Extract the (x, y) coordinate from the center of the cell holding the provided text.  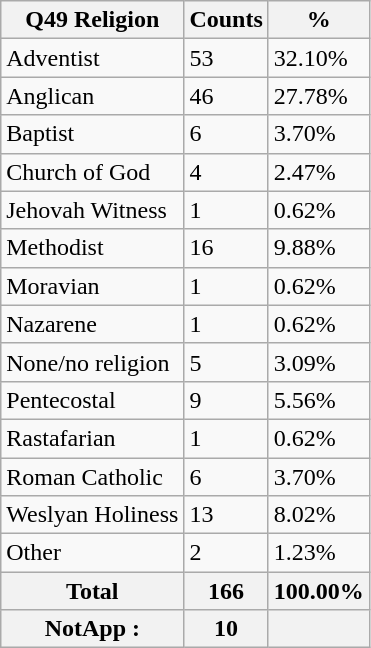
2.47% (318, 172)
9 (226, 400)
Pentecostal (92, 400)
Rastafarian (92, 438)
Baptist (92, 134)
None/no religion (92, 362)
Moravian (92, 286)
32.10% (318, 58)
100.00% (318, 591)
16 (226, 248)
9.88% (318, 248)
Adventist (92, 58)
Weslyan Holiness (92, 515)
4 (226, 172)
10 (226, 629)
Church of God (92, 172)
46 (226, 96)
Methodist (92, 248)
2 (226, 553)
Total (92, 591)
Roman Catholic (92, 477)
1.23% (318, 553)
Jehovah Witness (92, 210)
Q49 Religion (92, 20)
3.09% (318, 362)
166 (226, 591)
53 (226, 58)
5.56% (318, 400)
Other (92, 553)
% (318, 20)
13 (226, 515)
Anglican (92, 96)
8.02% (318, 515)
Counts (226, 20)
NotApp : (92, 629)
27.78% (318, 96)
5 (226, 362)
Nazarene (92, 324)
